Detect which cell encompasses the target text, then output its [x, y] center coordinate. 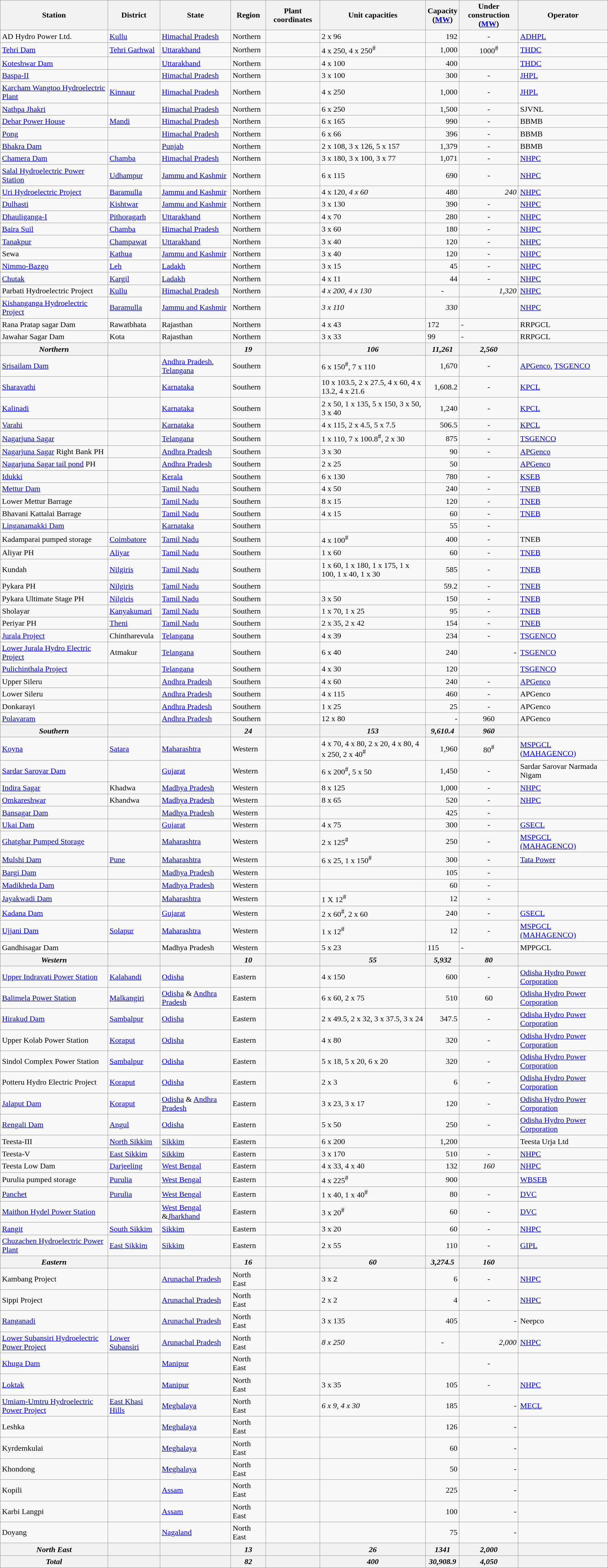
690 [442, 175]
Coimbatore [134, 539]
Khadwa [134, 788]
Leshka [54, 1427]
2 x 35, 2 x 42 [373, 623]
4 x 70 [373, 217]
280 [442, 217]
Bhavani Kattalai Barrage [54, 514]
80# [489, 749]
3 x 110 [373, 308]
Teesta-III [54, 1141]
75 [442, 1533]
Loktak [54, 1384]
234 [442, 636]
Sewa [54, 254]
Lower Subansiri Hydroelectric Power Project [54, 1342]
2 x 108, 3 x 126, 5 x 157 [373, 146]
Tanakpur [54, 241]
Solapur [134, 931]
Operator [563, 15]
59.2 [442, 586]
26 [373, 1549]
5 x 23 [373, 948]
6 x 200 [373, 1141]
506.5 [442, 425]
Andhra Pradesh, Telangana [196, 366]
Kyrdemkulai [54, 1448]
1,500 [442, 109]
Kargil [134, 278]
2 x 55 [373, 1245]
Nimmo-Bazgo [54, 266]
Pulichinthala Project [54, 669]
Kopili [54, 1490]
Pong [54, 134]
192 [442, 36]
Khandwa [134, 800]
Indira Sagar [54, 788]
1,960 [442, 749]
1,379 [442, 146]
460 [442, 694]
106 [373, 349]
2 x 125# [373, 841]
12 x 80 [373, 719]
Leh [134, 266]
8 x 125 [373, 788]
2 x 25 [373, 464]
3 x 20 [373, 1229]
990 [442, 121]
4 x 11 [373, 278]
Purulia pumped storage [54, 1180]
11,261 [442, 349]
3 x 2 [373, 1279]
Sippi Project [54, 1300]
Tata Power [563, 860]
154 [442, 623]
425 [442, 812]
Sharavathi [54, 387]
Panchet [54, 1194]
Lower Sileru [54, 694]
4 x 43 [373, 325]
3 x 30 [373, 452]
150 [442, 599]
153 [373, 731]
Upper Sileru [54, 682]
6 x 66 [373, 134]
Nagarjuna Sagar Right Bank PH [54, 452]
District [134, 15]
Linganamakki Dam [54, 526]
Malkangiri [134, 998]
126 [442, 1427]
8 x 250 [373, 1342]
Under construction(MW) [489, 15]
3 x 135 [373, 1321]
Hirakud Dam [54, 1019]
Kadana Dam [54, 913]
225 [442, 1490]
Doyang [54, 1533]
Neepco [563, 1321]
APGenco, TSGENCO [563, 366]
Kadamparai pumped storage [54, 539]
8 x 65 [373, 800]
1 x 25 [373, 706]
110 [442, 1245]
3 x 33 [373, 337]
1,240 [442, 408]
30,908.9 [442, 1562]
4 x 250, 4 x 250# [373, 50]
Ukai Dam [54, 825]
3 x 35 [373, 1384]
4 x 70, 4 x 80, 2 x 20, 4 x 80, 4 x 250, 2 x 40# [373, 749]
South Sikkim [134, 1229]
Pithoragarh [134, 217]
1 x 110, 7 x 100.8#, 2 x 30 [373, 439]
3 x 23, 3 x 17 [373, 1104]
3 x 170 [373, 1154]
4 x 100# [373, 539]
Jawahar Sagar Dam [54, 337]
1,071 [442, 159]
6 x 115 [373, 175]
Darjeeling [134, 1166]
Bhakra Dam [54, 146]
Srisailam Dam [54, 366]
2 x 96 [373, 36]
WBSEB [563, 1180]
2 x 2 [373, 1300]
Kundah [54, 570]
Jurala Project [54, 636]
3,274.5 [442, 1262]
1 x 40, 1 x 40# [373, 1194]
Tehri Garhwal [134, 50]
115 [442, 948]
3 x 20# [373, 1212]
Total [54, 1562]
95 [442, 611]
Teesta Urja Ltd [563, 1141]
1 x 70, 1 x 25 [373, 611]
6 x 250 [373, 109]
Station [54, 15]
Nathpa Jhakri [54, 109]
Polavaram [54, 719]
6 x 130 [373, 477]
Champawat [134, 241]
180 [442, 229]
3 x 60 [373, 229]
MECL [563, 1406]
5,932 [442, 960]
2 x 3 [373, 1082]
MPPGCL [563, 948]
Sindol Complex Power Station [54, 1062]
Theni [134, 623]
44 [442, 278]
Periyar PH [54, 623]
Upper Kolab Power Station [54, 1040]
Kota [134, 337]
Nagarjuna Sagar tail pond PH [54, 464]
Kishtwar [134, 204]
Baira Suil [54, 229]
Balimela Power Station [54, 998]
Rawatbhata [134, 325]
2 x 49.5, 2 x 32, 3 x 37.5, 3 x 24 [373, 1019]
4 x 120, 4 x 60 [373, 192]
Kambang Project [54, 1279]
4 x 60 [373, 682]
4 [442, 1300]
Maithon Hydel Power Station [54, 1212]
3 x 15 [373, 266]
Plant coordinates [293, 15]
Lower Jurala Hydro Electric Project [54, 652]
347.5 [442, 1019]
Ranganadi [54, 1321]
Potteru Hydro Electric Project [54, 1082]
Kanyakumari [134, 611]
Chuzachen Hydroelectric Power Plant [54, 1245]
585 [442, 570]
Angul [134, 1125]
Khondong [54, 1469]
6 x 40 [373, 652]
Rana Pratap sagar Dam [54, 325]
Idukki [54, 477]
1341 [442, 1549]
4 x 225# [373, 1180]
4 x 75 [373, 825]
West Bengal &Jharkhand [196, 1212]
1,320 [489, 291]
6 x 25, 1 x 150# [373, 860]
480 [442, 192]
Udhampur [134, 175]
330 [442, 308]
Mettur Dam [54, 489]
132 [442, 1166]
Lower Subansiri [134, 1342]
State [196, 15]
1,200 [442, 1141]
Aliyar [134, 553]
4 x 115, 2 x 4.5, 5 x 7.5 [373, 425]
90 [442, 452]
Sholayar [54, 611]
600 [442, 976]
4 x 100 [373, 63]
2,560 [489, 349]
Sardar Sarovar Narmada Nigam [563, 771]
4 x 39 [373, 636]
3 x 50 [373, 599]
1 x 12# [373, 931]
Mulshi Dam [54, 860]
ADHPL [563, 36]
2 x 60#, 2 x 60 [373, 913]
4,050 [489, 1562]
Pune [134, 860]
Khuga Dam [54, 1364]
780 [442, 477]
Ujjani Dam [54, 931]
Pykara Ultimate Stage PH [54, 599]
4 x 50 [373, 489]
4 x 30 [373, 669]
9,610.4 [442, 731]
Chutak [54, 278]
1000# [489, 50]
Karcham Wangtoo Hydroelectric Plant [54, 92]
4 x 150 [373, 976]
Kerala [196, 477]
1,608.2 [442, 387]
16 [248, 1262]
North Sikkim [134, 1141]
Jalaput Dam [54, 1104]
Tehri Dam [54, 50]
4 x 15 [373, 514]
KSEB [563, 477]
Region [248, 15]
GIPL [563, 1245]
Uri Hydroelectric Project [54, 192]
185 [442, 1406]
Kinnaur [134, 92]
1 X 12# [373, 899]
Parbati Hydroelectric Project [54, 291]
Gandhisagar Dam [54, 948]
6 x 200#, 5 x 50 [373, 771]
Donkarayi [54, 706]
Upper Indravati Power Station [54, 976]
Madikheda Dam [54, 885]
Bansagar Dam [54, 812]
SJVNL [563, 109]
10 x 103.5, 2 x 27.5, 4 x 60, 4 x 13.2, 4 x 21.6 [373, 387]
Atmakur [134, 652]
4 x 33, 4 x 40 [373, 1166]
4 x 115 [373, 694]
390 [442, 204]
Kathua [134, 254]
Dhauliganga-I [54, 217]
Nagarjuna Sagar [54, 439]
Baspa-II [54, 75]
405 [442, 1321]
520 [442, 800]
Kishanganga Hydroelectric Project [54, 308]
5 x 18, 5 x 20, 6 x 20 [373, 1062]
Umiam-Umtru Hydroelectric Power Project [54, 1406]
Unit capacities [373, 15]
1 x 60, 1 x 180, 1 x 175, 1 x 100, 1 x 40, 1 x 30 [373, 570]
Karbi Langpi [54, 1511]
Mandi [134, 121]
Dehar Power House [54, 121]
172 [442, 325]
Aliyar PH [54, 553]
4 x 250 [373, 92]
6 x 9, 4 x 30 [373, 1406]
Kalinadi [54, 408]
Rengali Dam [54, 1125]
Salal Hydroelectric Power Station [54, 175]
Bargi Dam [54, 873]
Rangit [54, 1229]
900 [442, 1180]
82 [248, 1562]
3 x 180, 3 x 100, 3 x 77 [373, 159]
1,670 [442, 366]
2 x 50, 1 x 135, 5 x 150, 3 x 50, 3 x 40 [373, 408]
Jayakwadi Dam [54, 899]
Satara [134, 749]
19 [248, 349]
10 [248, 960]
Punjab [196, 146]
396 [442, 134]
6 x 150#, 7 x 110 [373, 366]
45 [442, 266]
5 x 50 [373, 1125]
1 x 60 [373, 553]
East Khasi Hills [134, 1406]
4 x 200, 4 x 130 [373, 291]
6 x 165 [373, 121]
Chamera Dam [54, 159]
Dulhasti [54, 204]
Pykara PH [54, 586]
Chintharevula [134, 636]
Capacity(MW) [442, 15]
13 [248, 1549]
25 [442, 706]
24 [248, 731]
8 x 15 [373, 501]
3 x 130 [373, 204]
Teesta Low Dam [54, 1166]
1,450 [442, 771]
Teesta-V [54, 1154]
Kalahandi [134, 976]
100 [442, 1511]
Sardar Sarovar Dam [54, 771]
Omkareshwar [54, 800]
875 [442, 439]
Lower Mettur Barrage [54, 501]
Koteshwar Dam [54, 63]
99 [442, 337]
Varahi [54, 425]
6 x 60, 2 x 75 [373, 998]
3 x 100 [373, 75]
Ghatghar Pumped Storage [54, 841]
AD Hydro Power Ltd. [54, 36]
Nagaland [196, 1533]
4 x 80 [373, 1040]
Koyna [54, 749]
